Output the (X, Y) coordinate of the center of the cell containing the given text.  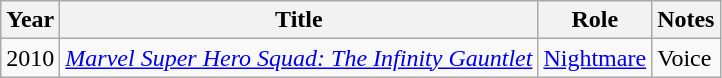
Marvel Super Hero Squad: The Infinity Gauntlet (299, 58)
Year (30, 20)
2010 (30, 58)
Voice (686, 58)
Title (299, 20)
Nightmare (595, 58)
Notes (686, 20)
Role (595, 20)
